Detect which cell encompasses the target text, then output its (x, y) center coordinate. 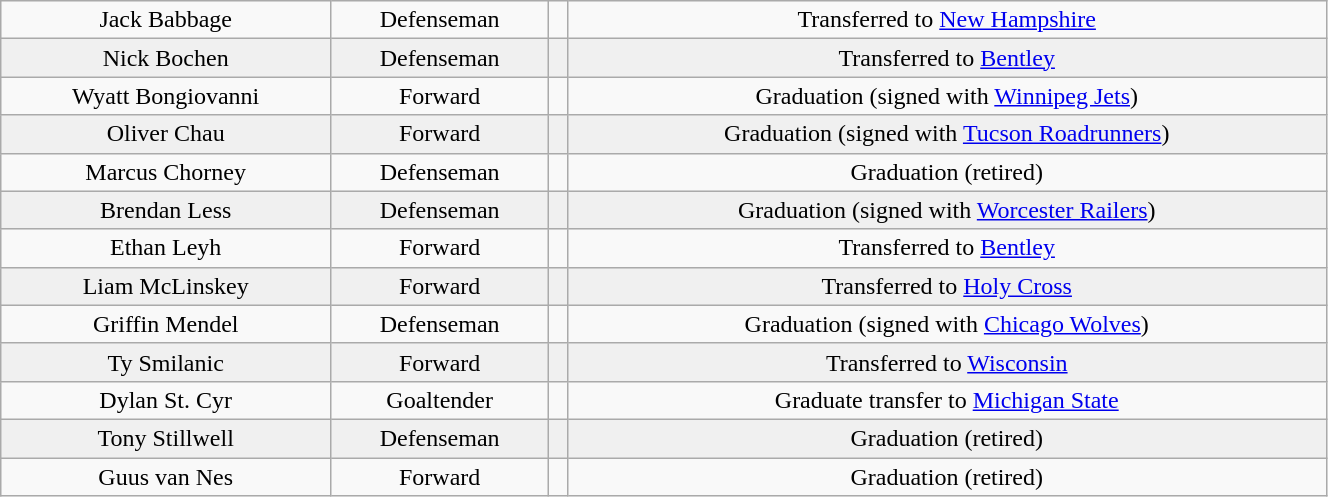
Graduation (signed with Winnipeg Jets) (946, 96)
Transferred to New Hampshire (946, 20)
Oliver Chau (166, 134)
Liam McLinskey (166, 286)
Jack Babbage (166, 20)
Wyatt Bongiovanni (166, 96)
Guus van Nes (166, 477)
Graduation (signed with Chicago Wolves) (946, 324)
Transferred to Wisconsin (946, 362)
Griffin Mendel (166, 324)
Dylan St. Cyr (166, 400)
Ethan Leyh (166, 248)
Transferred to Holy Cross (946, 286)
Graduation (signed with Worcester Railers) (946, 210)
Ty Smilanic (166, 362)
Tony Stillwell (166, 438)
Brendan Less (166, 210)
Nick Bochen (166, 58)
Graduation (signed with Tucson Roadrunners) (946, 134)
Goaltender (440, 400)
Graduate transfer to Michigan State (946, 400)
Marcus Chorney (166, 172)
